Extract the [x, y] coordinate from the center of the cell holding the provided text.  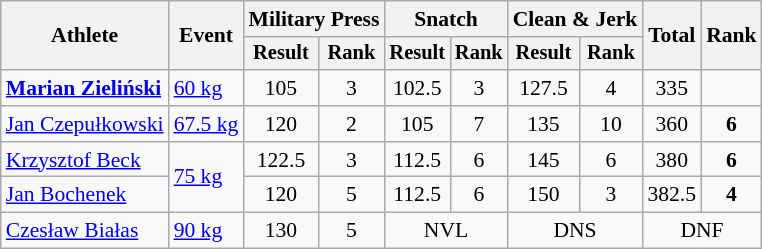
DNF [702, 231]
122.5 [280, 160]
Jan Czepułkowski [85, 124]
10 [610, 124]
67.5 kg [206, 124]
Jan Bochenek [85, 195]
75 kg [206, 178]
60 kg [206, 88]
DNS [576, 231]
130 [280, 231]
150 [544, 195]
380 [672, 160]
102.5 [417, 88]
Krzysztof Beck [85, 160]
90 kg [206, 231]
Marian Zieliński [85, 88]
127.5 [544, 88]
Athlete [85, 36]
135 [544, 124]
Event [206, 36]
145 [544, 160]
NVL [446, 231]
360 [672, 124]
Snatch [446, 19]
Military Press [314, 19]
Clean & Jerk [576, 19]
2 [351, 124]
382.5 [672, 195]
Total [672, 36]
7 [479, 124]
Czesław Białas [85, 231]
335 [672, 88]
